Output the [X, Y] coordinate of the center of the cell containing the given text.  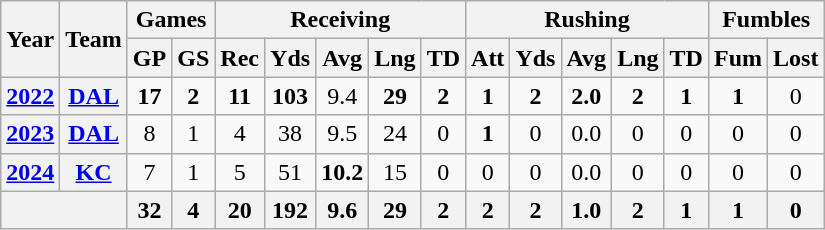
24 [395, 134]
10.2 [342, 172]
Fumbles [766, 20]
2022 [30, 96]
Rec [240, 58]
Att [488, 58]
9.4 [342, 96]
Receiving [340, 20]
9.6 [342, 210]
1.0 [586, 210]
Year [30, 39]
2.0 [586, 96]
KC [94, 172]
103 [290, 96]
Team [94, 39]
51 [290, 172]
GP [149, 58]
20 [240, 210]
Lost [796, 58]
11 [240, 96]
5 [240, 172]
2023 [30, 134]
Games [170, 20]
GS [194, 58]
192 [290, 210]
9.5 [342, 134]
8 [149, 134]
Fum [738, 58]
38 [290, 134]
17 [149, 96]
Rushing [588, 20]
7 [149, 172]
2024 [30, 172]
15 [395, 172]
32 [149, 210]
